Scan for the cell matching the given text and deliver its (x, y) coordinate at center. 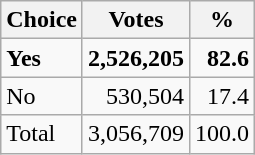
100.0 (222, 134)
82.6 (222, 58)
No (42, 96)
2,526,205 (136, 58)
17.4 (222, 96)
Yes (42, 58)
530,504 (136, 96)
Total (42, 134)
3,056,709 (136, 134)
% (222, 20)
Votes (136, 20)
Choice (42, 20)
